Scan for the cell matching the given text and deliver its [X, Y] coordinate at center. 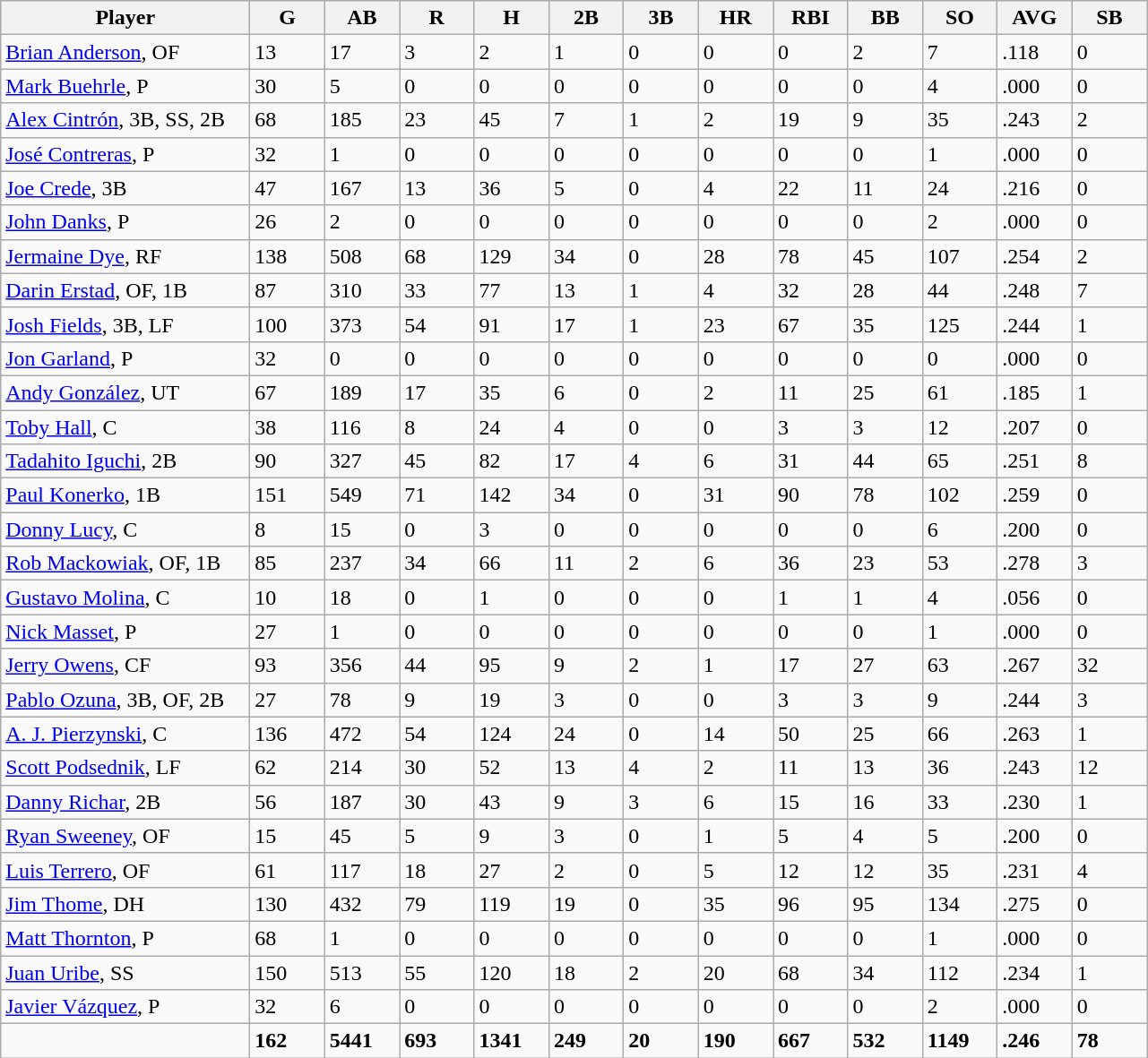
Darin Erstad, OF, 1B [125, 290]
100 [287, 324]
Joe Crede, 3B [125, 188]
513 [362, 972]
667 [810, 1041]
John Danks, P [125, 222]
.056 [1034, 598]
167 [362, 188]
508 [362, 256]
.234 [1034, 972]
151 [287, 495]
10 [287, 598]
185 [362, 120]
Scott Podsednik, LF [125, 768]
José Contreras, P [125, 154]
Jerry Owens, CF [125, 666]
.207 [1034, 427]
Toby Hall, C [125, 427]
Danny Richar, 2B [125, 802]
38 [287, 427]
62 [287, 768]
1341 [511, 1041]
Josh Fields, 3B, LF [125, 324]
93 [287, 666]
.263 [1034, 734]
162 [287, 1041]
A. J. Pierzynski, C [125, 734]
.231 [1034, 870]
63 [959, 666]
BB [885, 18]
125 [959, 324]
.259 [1034, 495]
87 [287, 290]
.118 [1034, 52]
.254 [1034, 256]
RBI [810, 18]
55 [437, 972]
432 [362, 904]
.230 [1034, 802]
129 [511, 256]
142 [511, 495]
112 [959, 972]
Player [125, 18]
3B [661, 18]
356 [362, 666]
549 [362, 495]
214 [362, 768]
Pablo Ozuna, 3B, OF, 2B [125, 700]
.267 [1034, 666]
119 [511, 904]
H [511, 18]
1149 [959, 1041]
22 [810, 188]
Ryan Sweeney, OF [125, 836]
SO [959, 18]
47 [287, 188]
SB [1109, 18]
53 [959, 563]
.278 [1034, 563]
50 [810, 734]
14 [735, 734]
.251 [1034, 461]
107 [959, 256]
130 [287, 904]
117 [362, 870]
.185 [1034, 392]
150 [287, 972]
.246 [1034, 1041]
138 [287, 256]
310 [362, 290]
77 [511, 290]
96 [810, 904]
82 [511, 461]
134 [959, 904]
Jon Garland, P [125, 358]
190 [735, 1041]
Luis Terrero, OF [125, 870]
532 [885, 1041]
2B [586, 18]
102 [959, 495]
16 [885, 802]
120 [511, 972]
.248 [1034, 290]
472 [362, 734]
AVG [1034, 18]
65 [959, 461]
43 [511, 802]
52 [511, 768]
71 [437, 495]
189 [362, 392]
Paul Konerko, 1B [125, 495]
Jermaine Dye, RF [125, 256]
R [437, 18]
327 [362, 461]
Donny Lucy, C [125, 529]
AB [362, 18]
.275 [1034, 904]
HR [735, 18]
187 [362, 802]
26 [287, 222]
Brian Anderson, OF [125, 52]
85 [287, 563]
Javier Vázquez, P [125, 1007]
Jim Thome, DH [125, 904]
249 [586, 1041]
.216 [1034, 188]
79 [437, 904]
373 [362, 324]
Gustavo Molina, C [125, 598]
136 [287, 734]
Mark Buehrle, P [125, 86]
5441 [362, 1041]
G [287, 18]
Matt Thornton, P [125, 938]
Juan Uribe, SS [125, 972]
Nick Masset, P [125, 632]
91 [511, 324]
Andy González, UT [125, 392]
Alex Cintrón, 3B, SS, 2B [125, 120]
237 [362, 563]
124 [511, 734]
693 [437, 1041]
116 [362, 427]
56 [287, 802]
Tadahito Iguchi, 2B [125, 461]
Rob Mackowiak, OF, 1B [125, 563]
